Detect which cell encompasses the target text, then output its (x, y) center coordinate. 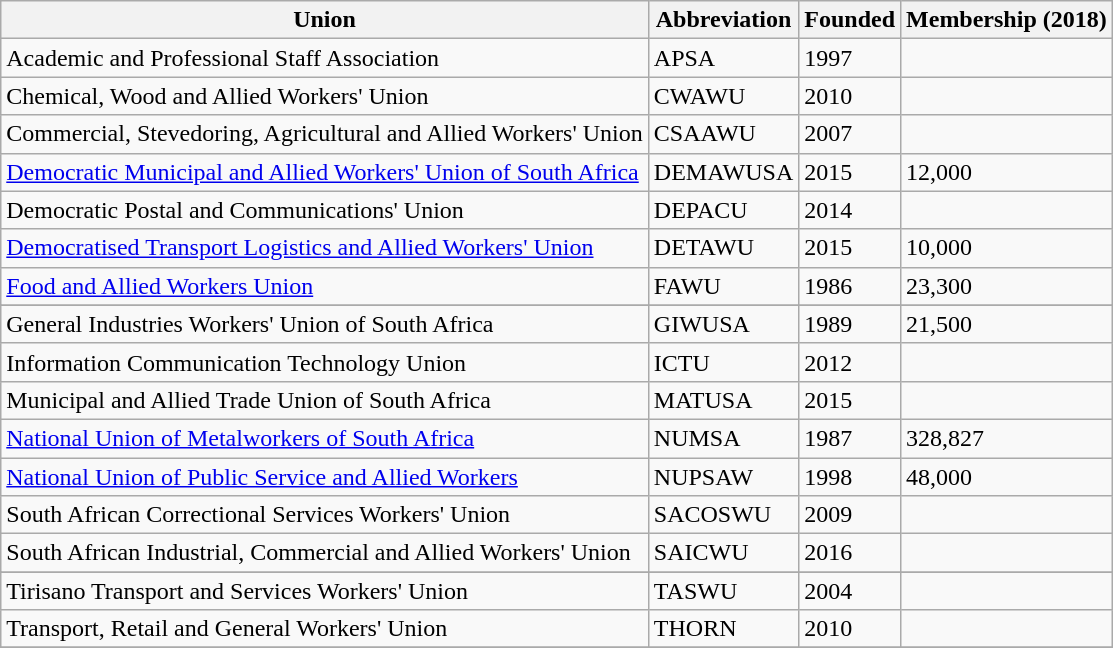
48,000 (1007, 477)
Union (325, 20)
Food and Allied Workers Union (325, 286)
Municipal and Allied Trade Union of South Africa (325, 400)
THORN (723, 629)
FAWU (723, 286)
Democratic Postal and Communications' Union (325, 210)
1997 (850, 58)
SACOSWU (723, 515)
Democratised Transport Logistics and Allied Workers' Union (325, 248)
NUMSA (723, 438)
CSAAWU (723, 134)
Commercial, Stevedoring, Agricultural and Allied Workers' Union (325, 134)
2012 (850, 362)
DEPACU (723, 210)
23,300 (1007, 286)
National Union of Metalworkers of South Africa (325, 438)
GIWUSA (723, 324)
Tirisano Transport and Services Workers' Union (325, 591)
National Union of Public Service and Allied Workers (325, 477)
CWAWU (723, 96)
1989 (850, 324)
NUPSAW (723, 477)
Democratic Municipal and Allied Workers' Union of South Africa (325, 172)
1987 (850, 438)
Transport, Retail and General Workers' Union (325, 629)
General Industries Workers' Union of South Africa (325, 324)
SAICWU (723, 553)
Abbreviation (723, 20)
Chemical, Wood and Allied Workers' Union (325, 96)
1986 (850, 286)
Founded (850, 20)
2014 (850, 210)
South African Correctional Services Workers' Union (325, 515)
TASWU (723, 591)
APSA (723, 58)
MATUSA (723, 400)
Membership (2018) (1007, 20)
2016 (850, 553)
2009 (850, 515)
10,000 (1007, 248)
21,500 (1007, 324)
DETAWU (723, 248)
Academic and Professional Staff Association (325, 58)
DEMAWUSA (723, 172)
12,000 (1007, 172)
Information Communication Technology Union (325, 362)
2004 (850, 591)
328,827 (1007, 438)
2007 (850, 134)
1998 (850, 477)
ICTU (723, 362)
South African Industrial, Commercial and Allied Workers' Union (325, 553)
